Locate the cell with the specified text and output its (x, y) center coordinate. 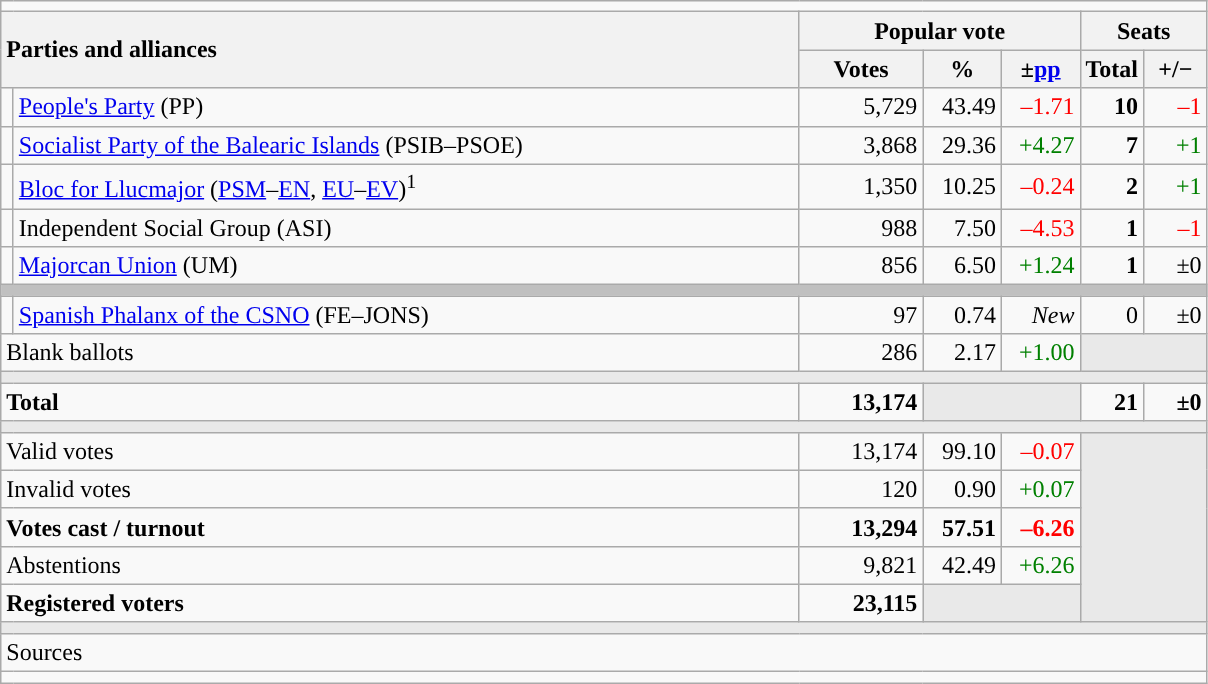
% (962, 69)
2.17 (962, 353)
13,294 (861, 527)
Seats (1144, 31)
856 (861, 266)
97 (861, 315)
–0.07 (1040, 451)
Votes cast / turnout (400, 527)
–6.26 (1040, 527)
5,729 (861, 107)
99.10 (962, 451)
New (1040, 315)
42.49 (962, 565)
Invalid votes (400, 489)
People's Party (PP) (406, 107)
Popular vote (940, 31)
+/− (1176, 69)
Votes (861, 69)
57.51 (962, 527)
7 (1112, 145)
–1.71 (1040, 107)
+1.00 (1040, 353)
Spanish Phalanx of the CSNO (FE–JONS) (406, 315)
43.49 (962, 107)
3,868 (861, 145)
Parties and alliances (400, 50)
0 (1112, 315)
Valid votes (400, 451)
988 (861, 228)
+4.27 (1040, 145)
±pp (1040, 69)
23,115 (861, 603)
Sources (604, 652)
0.74 (962, 315)
286 (861, 353)
21 (1112, 402)
+6.26 (1040, 565)
1,350 (861, 186)
Abstentions (400, 565)
10.25 (962, 186)
+0.07 (1040, 489)
6.50 (962, 266)
Bloc for Llucmajor (PSM–EN, EU–EV)1 (406, 186)
Socialist Party of the Balearic Islands (PSIB–PSOE) (406, 145)
2 (1112, 186)
Blank ballots (400, 353)
120 (861, 489)
10 (1112, 107)
+1.24 (1040, 266)
–0.24 (1040, 186)
–4.53 (1040, 228)
7.50 (962, 228)
Registered voters (400, 603)
0.90 (962, 489)
9,821 (861, 565)
29.36 (962, 145)
Independent Social Group (ASI) (406, 228)
Majorcan Union (UM) (406, 266)
